Search for the cell housing the specified text and yield its [X, Y] center coordinate. 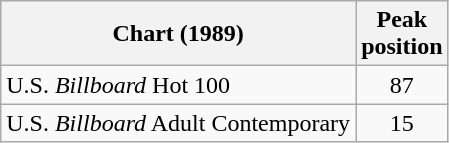
Chart (1989) [178, 34]
U.S. Billboard Adult Contemporary [178, 123]
15 [402, 123]
U.S. Billboard Hot 100 [178, 85]
Peakposition [402, 34]
87 [402, 85]
